Locate the cell with the specified text and output its (X, Y) center coordinate. 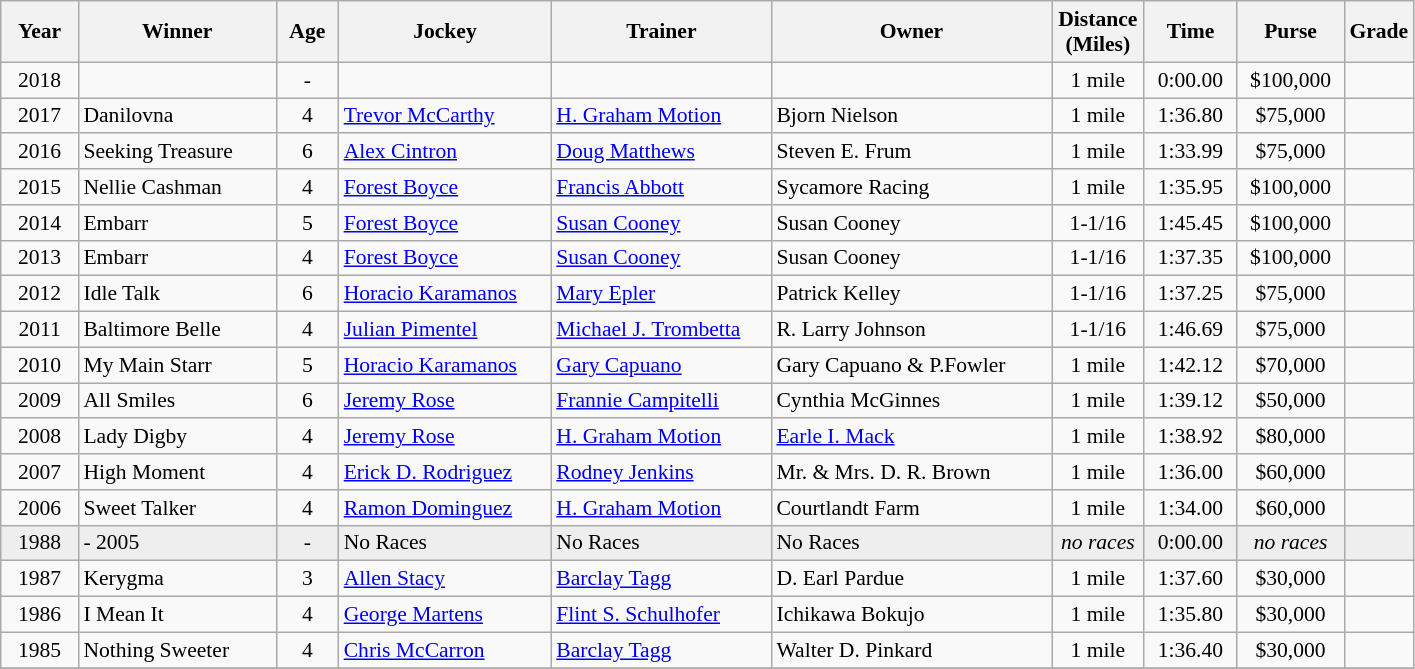
All Smiles (177, 401)
Alex Cintron (446, 152)
Francis Abbott (661, 187)
1:35.80 (1190, 615)
Purse (1291, 32)
Age (308, 32)
Allen Stacy (446, 579)
Time (1190, 32)
1:36.80 (1190, 116)
Grade (1378, 32)
Sweet Talker (177, 508)
R. Larry Johnson (911, 330)
1:33.99 (1190, 152)
Steven E. Frum (911, 152)
My Main Starr (177, 365)
1985 (40, 650)
Julian Pimentel (446, 330)
2015 (40, 187)
Idle Talk (177, 294)
Baltimore Belle (177, 330)
1:38.92 (1190, 437)
1:36.00 (1190, 472)
Flint S. Schulhofer (661, 615)
Rodney Jenkins (661, 472)
Ichikawa Bokujo (911, 615)
Earle I. Mack (911, 437)
Walter D. Pinkard (911, 650)
1986 (40, 615)
2017 (40, 116)
$80,000 (1291, 437)
Danilovna (177, 116)
Gary Capuano (661, 365)
- 2005 (177, 543)
Gary Capuano & P.Fowler (911, 365)
Bjorn Nielson (911, 116)
2007 (40, 472)
1:45.45 (1190, 223)
1:37.35 (1190, 258)
1:35.95 (1190, 187)
Michael J. Trombetta (661, 330)
High Moment (177, 472)
Patrick Kelley (911, 294)
George Martens (446, 615)
1988 (40, 543)
Courtlandt Farm (911, 508)
3 (308, 579)
2018 (40, 80)
2011 (40, 330)
$50,000 (1291, 401)
Sycamore Racing (911, 187)
Doug Matthews (661, 152)
Seeking Treasure (177, 152)
1:37.25 (1190, 294)
Nellie Cashman (177, 187)
2016 (40, 152)
2012 (40, 294)
Mr. & Mrs. D. R. Brown (911, 472)
1:42.12 (1190, 365)
Winner (177, 32)
2006 (40, 508)
I Mean It (177, 615)
2014 (40, 223)
Kerygma (177, 579)
Owner (911, 32)
Trevor McCarthy (446, 116)
1:36.40 (1190, 650)
1:34.00 (1190, 508)
Jockey (446, 32)
Year (40, 32)
1:46.69 (1190, 330)
Lady Digby (177, 437)
Chris McCarron (446, 650)
Cynthia McGinnes (911, 401)
Frannie Campitelli (661, 401)
2013 (40, 258)
Mary Epler (661, 294)
1:37.60 (1190, 579)
2009 (40, 401)
2008 (40, 437)
Erick D. Rodriguez (446, 472)
Distance (Miles) (1098, 32)
$70,000 (1291, 365)
1:39.12 (1190, 401)
Ramon Dominguez (446, 508)
1987 (40, 579)
2010 (40, 365)
Trainer (661, 32)
D. Earl Pardue (911, 579)
Nothing Sweeter (177, 650)
